Identify which cell holds the provided text, then report its (x, y) central coordinate. 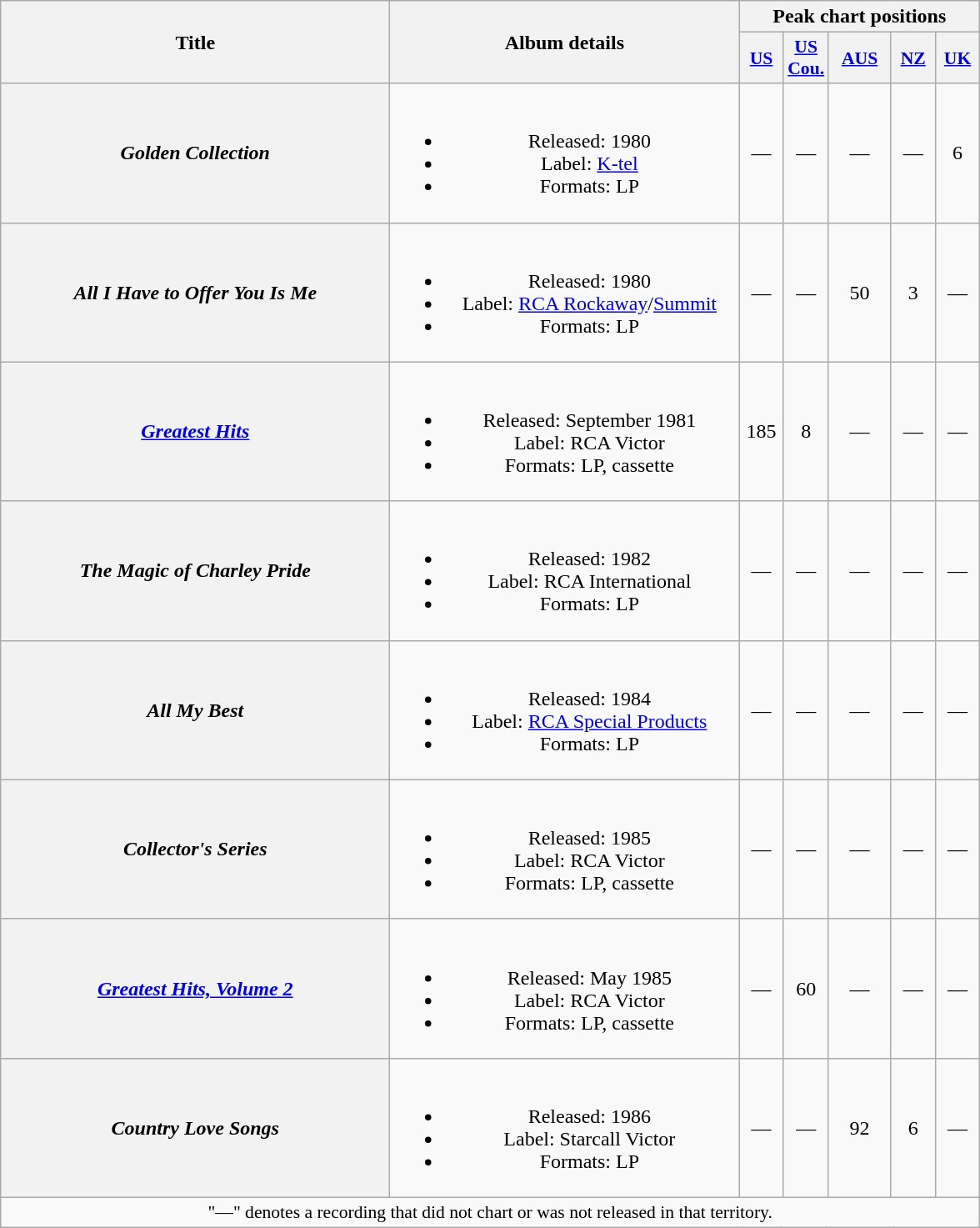
Released: 1985Label: RCA VictorFormats: LP, cassette (565, 849)
Collector's Series (195, 849)
Greatest Hits, Volume 2 (195, 989)
All I Have to Offer You Is Me (195, 292)
UK (957, 58)
185 (762, 432)
8 (806, 432)
3 (913, 292)
Released: 1982Label: RCA InternationalFormats: LP (565, 570)
60 (806, 989)
Released: 1980Label: RCA Rockaway/SummitFormats: LP (565, 292)
Released: 1986Label: Starcall VictorFormats: LP (565, 1127)
92 (860, 1127)
50 (860, 292)
The Magic of Charley Pride (195, 570)
Greatest Hits (195, 432)
Released: 1980Label: K-telFormats: LP (565, 153)
Title (195, 42)
Golden Collection (195, 153)
All My Best (195, 710)
USCou. (806, 58)
US (762, 58)
NZ (913, 58)
Album details (565, 42)
Peak chart positions (860, 17)
Released: 1984Label: RCA Special ProductsFormats: LP (565, 710)
"—" denotes a recording that did not chart or was not released in that territory. (490, 1212)
Country Love Songs (195, 1127)
Released: May 1985Label: RCA VictorFormats: LP, cassette (565, 989)
Released: September 1981Label: RCA VictorFormats: LP, cassette (565, 432)
AUS (860, 58)
